Output the [X, Y] coordinate of the center of the cell containing the given text.  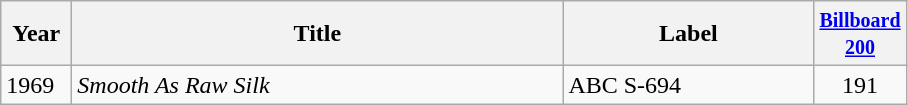
ABC S-694 [688, 85]
1969 [36, 85]
Year [36, 34]
Smooth As Raw Silk [318, 85]
Billboard200 [860, 34]
Label [688, 34]
Title [318, 34]
191 [860, 85]
